Extract the [X, Y] coordinate from the center of the cell holding the provided text.  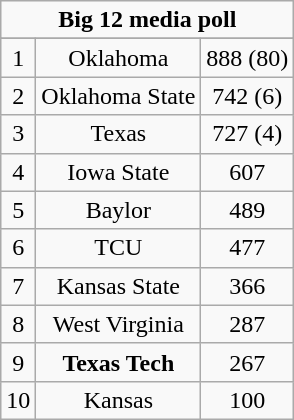
477 [248, 248]
Kansas [118, 400]
Oklahoma [118, 58]
West Virginia [118, 324]
Kansas State [118, 286]
4 [18, 172]
7 [18, 286]
Iowa State [118, 172]
9 [18, 362]
742 (6) [248, 96]
Baylor [118, 210]
Oklahoma State [118, 96]
267 [248, 362]
6 [18, 248]
Big 12 media poll [148, 20]
8 [18, 324]
607 [248, 172]
366 [248, 286]
10 [18, 400]
TCU [118, 248]
100 [248, 400]
727 (4) [248, 134]
888 (80) [248, 58]
5 [18, 210]
287 [248, 324]
Texas [118, 134]
3 [18, 134]
2 [18, 96]
489 [248, 210]
Texas Tech [118, 362]
1 [18, 58]
